Output the [X, Y] coordinate of the center of the cell containing the given text.  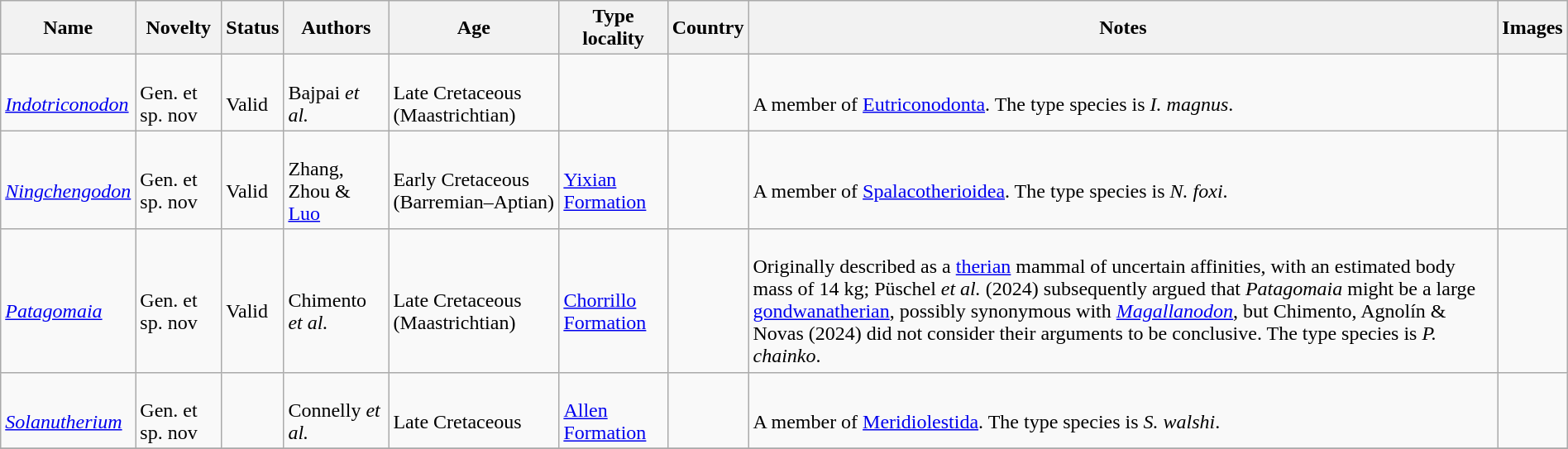
Solanutherium [68, 410]
Early Cretaceous (Barremian–Aptian) [474, 180]
Late Cretaceous [474, 410]
Zhang, Zhou & Luo [336, 180]
A member of Meridiolestida. The type species is S. walshi. [1123, 410]
A member of Eutriconodonta. The type species is I. magnus. [1123, 93]
Notes [1123, 28]
Indotriconodon [68, 93]
Yixian Formation [614, 180]
Type locality [614, 28]
Authors [336, 28]
Status [253, 28]
Bajpai et al. [336, 93]
Novelty [179, 28]
Chorrillo Formation [614, 301]
Images [1532, 28]
Connelly et al. [336, 410]
Allen Formation [614, 410]
Country [708, 28]
Chimento et al. [336, 301]
Age [474, 28]
A member of Spalacotherioidea. The type species is N. foxi. [1123, 180]
Ningchengodon [68, 180]
Name [68, 28]
Patagomaia [68, 301]
